From the cell containing the given text, extract its center point as [x, y] coordinate. 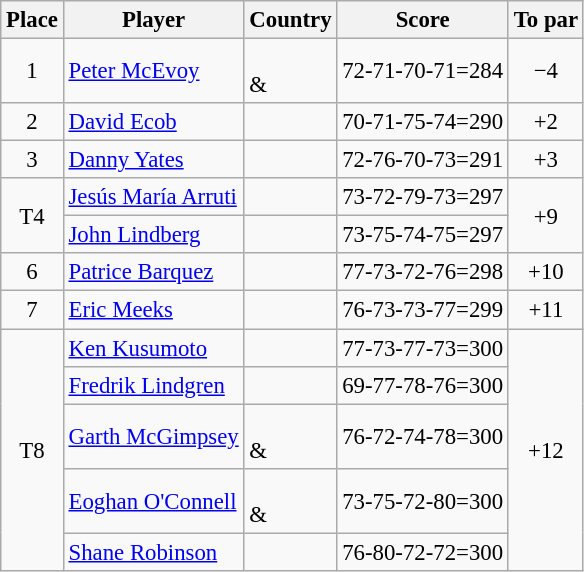
−4 [546, 72]
T8 [32, 450]
T4 [32, 216]
77-73-72-76=298 [423, 273]
76-73-73-77=299 [423, 310]
+2 [546, 122]
72-71-70-71=284 [423, 72]
70-71-75-74=290 [423, 122]
3 [32, 160]
Eoghan O'Connell [154, 500]
69-77-78-76=300 [423, 385]
2 [32, 122]
Garth McGimpsey [154, 436]
+9 [546, 216]
David Ecob [154, 122]
Ken Kusumoto [154, 348]
+12 [546, 450]
6 [32, 273]
77-73-77-73=300 [423, 348]
Score [423, 20]
Patrice Barquez [154, 273]
76-72-74-78=300 [423, 436]
73-75-72-80=300 [423, 500]
To par [546, 20]
Place [32, 20]
Peter McEvoy [154, 72]
+3 [546, 160]
Player [154, 20]
73-75-74-75=297 [423, 235]
Danny Yates [154, 160]
Jesús María Arruti [154, 197]
+10 [546, 273]
76-80-72-72=300 [423, 552]
Shane Robinson [154, 552]
Country [290, 20]
Eric Meeks [154, 310]
Fredrik Lindgren [154, 385]
7 [32, 310]
+11 [546, 310]
1 [32, 72]
John Lindberg [154, 235]
72-76-70-73=291 [423, 160]
73-72-79-73=297 [423, 197]
